For the text-containing cell, return its midpoint in [X, Y] coordinate format. 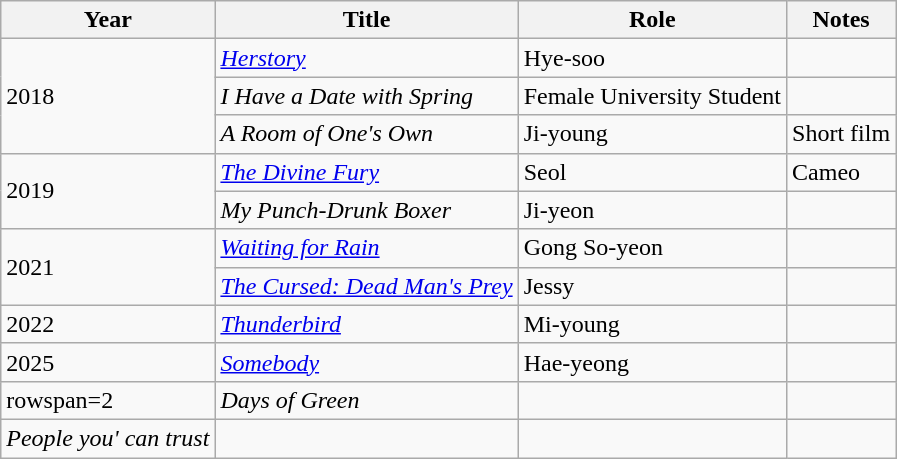
Somebody [366, 362]
The Divine Fury [366, 172]
2021 [108, 267]
Jessy [652, 286]
Herstory [366, 58]
Ji-yeon [652, 210]
Ji-young [652, 134]
Female University Student [652, 96]
Year [108, 20]
Mi-young [652, 324]
I Have a Date with Spring [366, 96]
Title [366, 20]
Notes [842, 20]
Hae-yeong [652, 362]
My Punch-Drunk Boxer [366, 210]
Gong So-yeon [652, 248]
Hye-soo [652, 58]
The Cursed: Dead Man's Prey [366, 286]
rowspan=2 [108, 400]
Seol [652, 172]
Cameo [842, 172]
Role [652, 20]
A Room of One's Own [366, 134]
People you' can trust [108, 438]
2019 [108, 191]
Waiting for Rain [366, 248]
Short film [842, 134]
Days of Green [366, 400]
2018 [108, 96]
2025 [108, 362]
2022 [108, 324]
Thunderbird [366, 324]
